For the text-containing cell, return its midpoint in (x, y) coordinate format. 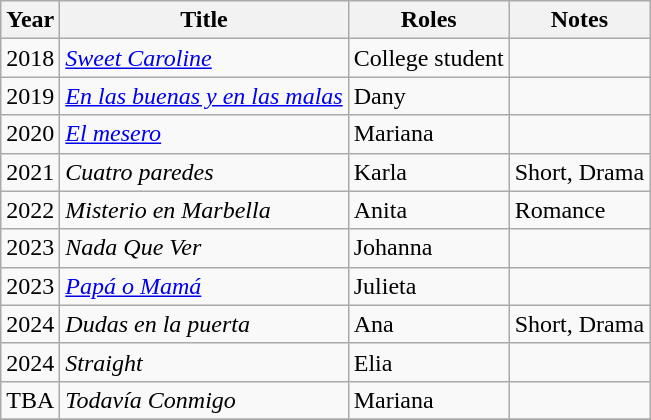
Ana (428, 324)
Julieta (428, 286)
Papá o Mamá (204, 286)
Misterio en Marbella (204, 210)
TBA (30, 400)
Karla (428, 172)
Nada Que Ver (204, 248)
Year (30, 20)
Sweet Caroline (204, 58)
Dudas en la puerta (204, 324)
Johanna (428, 248)
Dany (428, 96)
Notes (579, 20)
En las buenas y en las malas (204, 96)
2018 (30, 58)
College student (428, 58)
Todavía Conmigo (204, 400)
Elia (428, 362)
Title (204, 20)
Roles (428, 20)
2019 (30, 96)
Straight (204, 362)
El mesero (204, 134)
Anita (428, 210)
2021 (30, 172)
2022 (30, 210)
Romance (579, 210)
Cuatro paredes (204, 172)
2020 (30, 134)
